Scan for the cell matching the given text and deliver its [X, Y] coordinate at center. 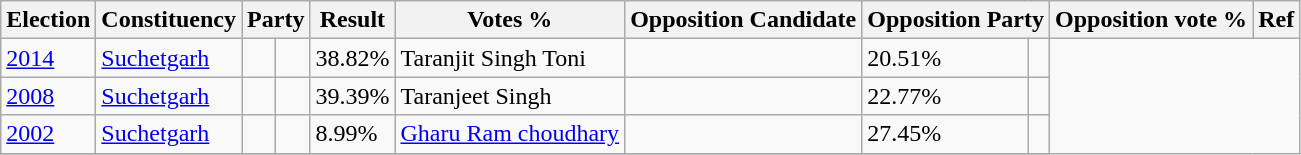
27.45% [945, 134]
Constituency [169, 20]
Taranjeet Singh [510, 96]
2002 [48, 134]
2014 [48, 58]
Votes % [510, 20]
Opposition Candidate [744, 20]
Taranjit Singh Toni [510, 58]
Opposition Party [956, 20]
22.77% [945, 96]
Opposition vote % [1152, 20]
Party [276, 20]
Election [48, 20]
20.51% [945, 58]
Ref [1276, 20]
Result [352, 20]
Gharu Ram choudhary [510, 134]
8.99% [352, 134]
38.82% [352, 58]
2008 [48, 96]
39.39% [352, 96]
